Locate the cell with the specified text and output its (X, Y) center coordinate. 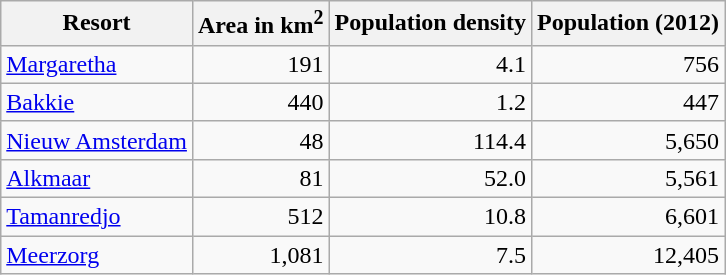
52.0 (430, 178)
Bakkie (97, 102)
4.1 (430, 64)
Nieuw Amsterdam (97, 140)
5,650 (628, 140)
12,405 (628, 255)
440 (260, 102)
Area in km2 (260, 24)
1,081 (260, 255)
1.2 (430, 102)
Population density (430, 24)
81 (260, 178)
Tamanredjo (97, 217)
6,601 (628, 217)
7.5 (430, 255)
Alkmaar (97, 178)
114.4 (430, 140)
512 (260, 217)
Meerzorg (97, 255)
191 (260, 64)
Margaretha (97, 64)
10.8 (430, 217)
5,561 (628, 178)
Resort (97, 24)
447 (628, 102)
48 (260, 140)
756 (628, 64)
Population (2012) (628, 24)
